Return the (X, Y) coordinate for the center point of the cell that contains the specified text.  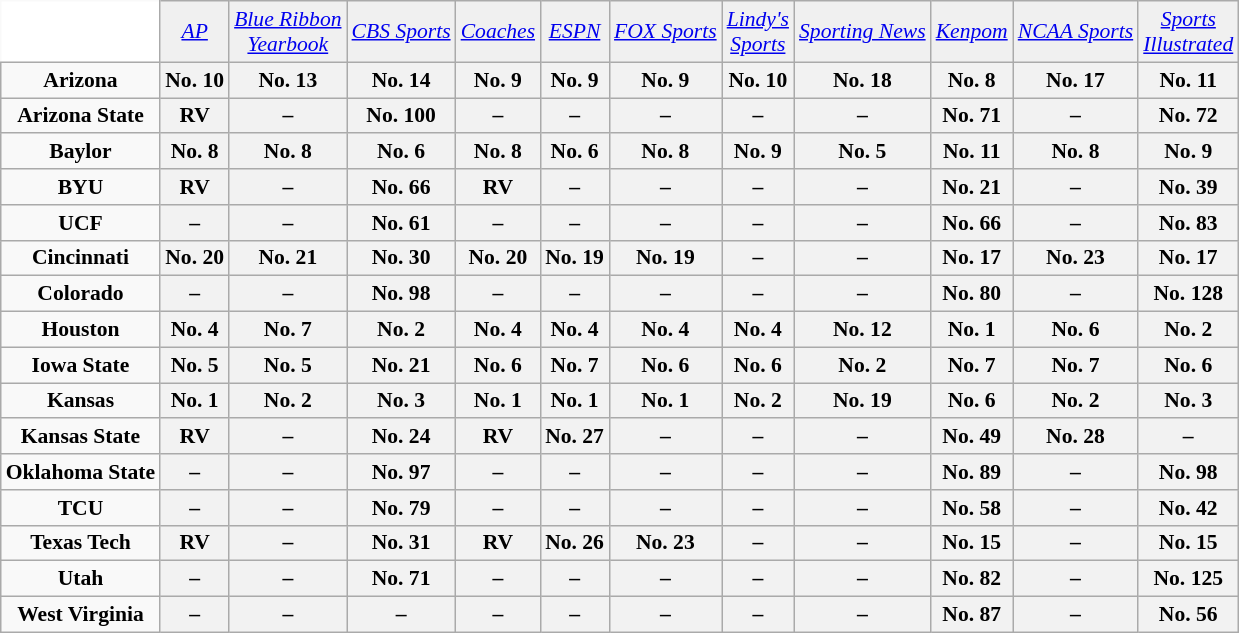
No. 56 (1188, 615)
No. 14 (402, 80)
No. 42 (1188, 508)
No. 39 (1188, 187)
West Virginia (80, 615)
Kansas State (80, 437)
Lindy'sSports (758, 32)
TCU (80, 508)
CBS Sports (402, 32)
No. 49 (972, 437)
FOX Sports (666, 32)
No. 27 (574, 437)
No. 13 (288, 80)
No. 24 (402, 437)
No. 97 (402, 472)
No. 89 (972, 472)
No. 128 (1188, 294)
No. 125 (1188, 579)
No. 79 (402, 508)
Kenpom (972, 32)
Blue RibbonYearbook (288, 32)
No. 12 (862, 330)
Houston (80, 330)
Baylor (80, 152)
Coaches (498, 32)
SportsIllustrated (1188, 32)
AP (194, 32)
NCAA Sports (1076, 32)
Sporting News (862, 32)
No. 100 (402, 116)
No. 26 (574, 543)
No. 31 (402, 543)
Utah (80, 579)
Iowa State (80, 365)
No. 80 (972, 294)
No. 72 (1188, 116)
Kansas (80, 401)
Cincinnati (80, 258)
No. 18 (862, 80)
No. 58 (972, 508)
Arizona (80, 80)
No. 82 (972, 579)
Colorado (80, 294)
No. 83 (1188, 223)
No. 28 (1076, 437)
Oklahoma State (80, 472)
Arizona State (80, 116)
UCF (80, 223)
BYU (80, 187)
Texas Tech (80, 543)
ESPN (574, 32)
No. 61 (402, 223)
No. 30 (402, 258)
No. 87 (972, 615)
